Determine the [x, y] coordinate at the center of the cell enclosing the given text.  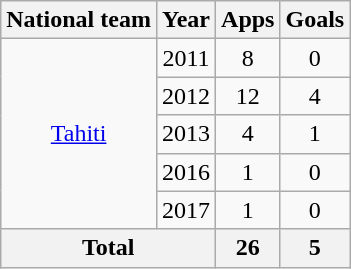
Year [186, 20]
2012 [186, 96]
2013 [186, 134]
2017 [186, 210]
Tahiti [79, 134]
Goals [315, 20]
26 [248, 248]
12 [248, 96]
2011 [186, 58]
2016 [186, 172]
Apps [248, 20]
5 [315, 248]
National team [79, 20]
8 [248, 58]
Total [108, 248]
